Extract the (x, y) coordinate from the center of the cell holding the provided text.  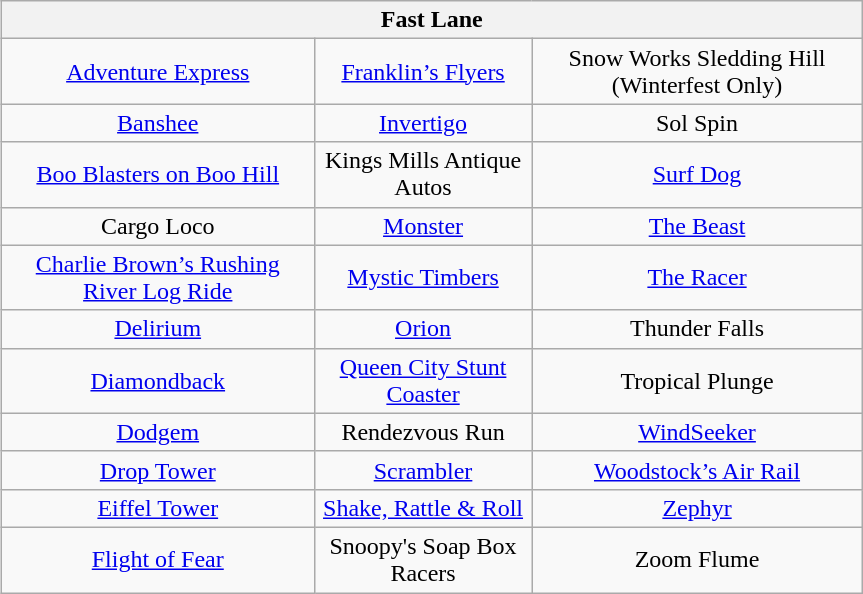
Banshee (158, 123)
Diamondback (158, 380)
The Racer (697, 278)
Shake, Rattle & Roll (423, 508)
Cargo Loco (158, 226)
Surf Dog (697, 174)
Drop Tower (158, 470)
Woodstock’s Air Rail (697, 470)
Flight of Fear (158, 560)
Thunder Falls (697, 329)
Zoom Flume (697, 560)
Delirium (158, 329)
Boo Blasters on Boo Hill (158, 174)
Scrambler (423, 470)
Tropical Plunge (697, 380)
Kings Mills Antique Autos (423, 174)
Invertigo (423, 123)
WindSeeker (697, 432)
Adventure Express (158, 72)
Orion (423, 329)
Queen City Stunt Coaster (423, 380)
Snow Works Sledding Hill (Winterfest Only) (697, 72)
Snoopy's Soap Box Racers (423, 560)
Franklin’s Flyers (423, 72)
Charlie Brown’s Rushing River Log Ride (158, 278)
Zephyr (697, 508)
Mystic Timbers (423, 278)
Sol Spin (697, 123)
Eiffel Tower (158, 508)
Monster (423, 226)
Rendezvous Run (423, 432)
Dodgem (158, 432)
Fast Lane (432, 20)
The Beast (697, 226)
